Find where the given text appears and provide that cell's center as (x, y) coordinate. 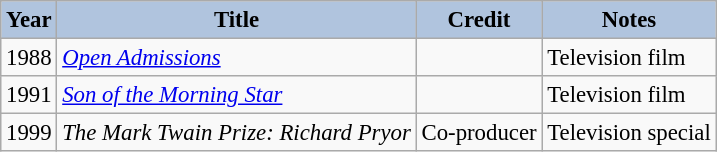
The Mark Twain Prize: Richard Pryor (236, 133)
1988 (29, 58)
Credit (479, 20)
Year (29, 20)
1991 (29, 95)
Television special (629, 133)
Son of the Morning Star (236, 95)
Notes (629, 20)
Title (236, 20)
Co-producer (479, 133)
Open Admissions (236, 58)
1999 (29, 133)
